Detect which cell encompasses the target text, then output its [x, y] center coordinate. 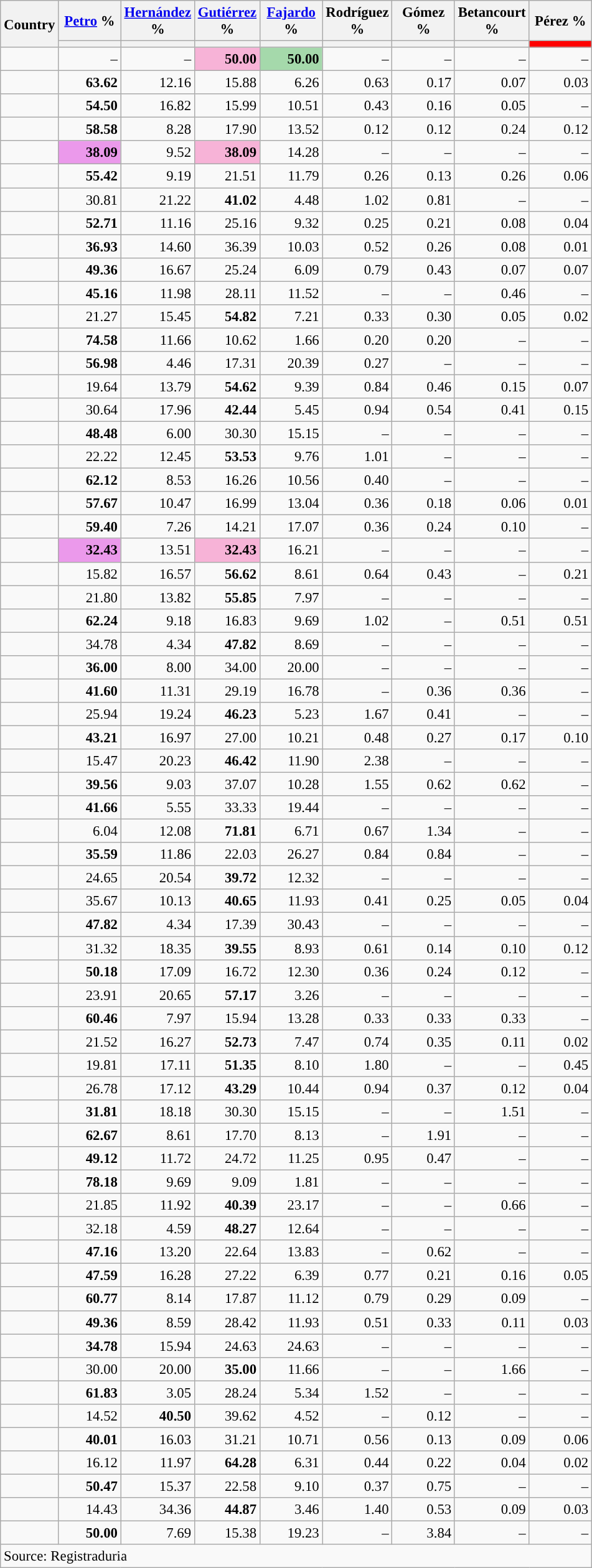
0.56 [357, 1439]
0.61 [357, 948]
62.67 [90, 1135]
24.65 [90, 878]
11.25 [291, 1159]
Pérez % [560, 21]
48.48 [90, 434]
16.28 [157, 1276]
17.11 [157, 1065]
62.24 [90, 620]
21.51 [227, 176]
35.67 [90, 902]
10.62 [227, 340]
7.21 [291, 317]
0.95 [357, 1159]
39.72 [227, 878]
57.67 [90, 503]
56.62 [227, 574]
18.35 [157, 948]
54.50 [90, 106]
14.52 [90, 1416]
15.99 [227, 106]
21.22 [157, 200]
74.58 [90, 340]
15.45 [157, 317]
17.90 [227, 129]
8.13 [291, 1135]
17.09 [157, 971]
43.21 [90, 737]
55.42 [90, 176]
8.00 [157, 668]
34.00 [227, 668]
16.21 [291, 551]
1.80 [357, 1065]
17.87 [227, 1299]
11.52 [291, 293]
1.55 [357, 785]
11.90 [291, 761]
10.47 [157, 503]
11.31 [157, 691]
64.28 [227, 1463]
15.38 [227, 1533]
32.18 [90, 1229]
4.46 [157, 363]
31.32 [90, 948]
20.23 [157, 761]
31.21 [227, 1439]
11.92 [157, 1205]
17.70 [227, 1135]
13.04 [291, 503]
20.39 [291, 363]
16.83 [227, 620]
Hernández % [157, 21]
40.65 [227, 902]
1.34 [423, 831]
35.59 [90, 854]
16.03 [157, 1439]
17.39 [227, 925]
5.34 [291, 1393]
9.09 [227, 1182]
52.71 [90, 223]
51.35 [227, 1065]
13.20 [157, 1252]
16.67 [157, 269]
21.80 [90, 597]
9.76 [291, 457]
0.29 [423, 1299]
39.56 [90, 785]
13.51 [157, 551]
60.46 [90, 1018]
0.48 [357, 737]
0.67 [357, 831]
2.38 [357, 761]
0.14 [423, 948]
15.88 [227, 83]
9.39 [291, 386]
7.69 [157, 1533]
0.35 [423, 1042]
39.55 [227, 948]
55.85 [227, 597]
4.59 [157, 1229]
28.42 [227, 1322]
Fajardo % [291, 21]
16.99 [227, 503]
0.53 [423, 1510]
30.81 [90, 200]
16.97 [157, 737]
13.28 [291, 1018]
53.53 [227, 457]
25.94 [90, 714]
47.16 [90, 1252]
34.36 [157, 1510]
41.66 [90, 808]
0.45 [560, 1065]
1.51 [492, 1112]
10.13 [157, 902]
9.32 [291, 223]
0.47 [423, 1159]
12.08 [157, 831]
20.54 [157, 878]
10.51 [291, 106]
48.27 [227, 1229]
9.18 [157, 620]
1.01 [357, 457]
5.23 [291, 714]
16.78 [291, 691]
17.31 [227, 363]
11.98 [157, 293]
0.30 [423, 317]
13.83 [291, 1252]
54.82 [227, 317]
0.52 [357, 246]
28.24 [227, 1393]
59.40 [90, 527]
12.45 [157, 457]
Rodríguez % [357, 21]
8.93 [291, 948]
17.07 [291, 527]
52.73 [227, 1042]
10.03 [291, 246]
0.63 [357, 83]
6.09 [291, 269]
1.91 [423, 1135]
41.02 [227, 200]
14.21 [227, 527]
16.72 [227, 971]
9.52 [157, 152]
8.10 [291, 1065]
47.59 [90, 1276]
1.67 [357, 714]
60.77 [90, 1299]
24.72 [227, 1159]
1.40 [357, 1510]
19.23 [291, 1533]
0.64 [357, 574]
54.62 [227, 386]
21.85 [90, 1205]
6.71 [291, 831]
13.52 [291, 129]
49.12 [90, 1159]
Gutiérrez % [227, 21]
8.59 [157, 1322]
62.12 [90, 480]
40.01 [90, 1439]
19.24 [157, 714]
58.58 [90, 129]
22.22 [90, 457]
19.44 [291, 808]
21.27 [90, 317]
12.16 [157, 83]
46.42 [227, 761]
50.47 [90, 1486]
22.58 [227, 1486]
28.11 [227, 293]
Gómez % [423, 21]
9.10 [291, 1486]
10.28 [291, 785]
8.69 [291, 644]
10.71 [291, 1439]
0.81 [423, 200]
0.74 [357, 1042]
22.64 [227, 1252]
10.44 [291, 1088]
71.81 [227, 831]
61.83 [90, 1393]
36.93 [90, 246]
12.30 [291, 971]
40.50 [157, 1416]
16.27 [157, 1042]
7.26 [157, 527]
8.14 [157, 1299]
0.66 [492, 1205]
56.98 [90, 363]
14.43 [90, 1510]
19.64 [90, 386]
4.48 [291, 200]
23.91 [90, 995]
36.39 [227, 246]
Country [30, 24]
0.77 [357, 1276]
21.52 [90, 1042]
1.52 [357, 1393]
0.44 [357, 1463]
26.27 [291, 854]
78.18 [90, 1182]
12.64 [291, 1229]
25.16 [227, 223]
20.65 [157, 995]
3.84 [423, 1533]
39.62 [227, 1416]
10.56 [291, 480]
27.22 [227, 1276]
6.31 [291, 1463]
13.82 [157, 597]
5.55 [157, 808]
27.00 [227, 737]
4.52 [291, 1416]
15.37 [157, 1486]
31.81 [90, 1112]
5.45 [291, 410]
14.28 [291, 152]
14.60 [157, 246]
43.29 [227, 1088]
6.04 [90, 831]
9.19 [157, 176]
63.62 [90, 83]
45.16 [90, 293]
17.12 [157, 1088]
26.78 [90, 1088]
35.00 [227, 1369]
36.00 [90, 668]
3.26 [291, 995]
8.53 [157, 480]
13.79 [157, 386]
16.12 [90, 1463]
16.26 [227, 480]
44.87 [227, 1510]
30.00 [90, 1369]
12.32 [291, 878]
30.43 [291, 925]
16.57 [157, 574]
11.16 [157, 223]
19.81 [90, 1065]
11.97 [157, 1463]
9.03 [157, 785]
23.17 [291, 1205]
18.18 [157, 1112]
8.28 [157, 129]
0.54 [423, 410]
6.39 [291, 1276]
25.24 [227, 269]
50.18 [90, 971]
37.07 [227, 785]
0.22 [423, 1463]
40.39 [227, 1205]
11.79 [291, 176]
0.40 [357, 480]
11.12 [291, 1299]
41.60 [90, 691]
Petro % [90, 21]
42.44 [227, 410]
10.21 [291, 737]
1.81 [291, 1182]
57.17 [227, 995]
0.18 [423, 503]
Betancourt % [492, 21]
15.82 [90, 574]
30.64 [90, 410]
0.75 [423, 1486]
6.26 [291, 83]
22.03 [227, 854]
3.05 [157, 1393]
11.86 [157, 854]
33.33 [227, 808]
7.47 [291, 1042]
15.47 [90, 761]
29.19 [227, 691]
46.23 [227, 714]
3.46 [291, 1510]
6.00 [157, 434]
Source: Registraduria [296, 1556]
17.96 [157, 410]
11.72 [157, 1159]
16.82 [157, 106]
